From the cell containing the given text, extract its center point as (x, y) coordinate. 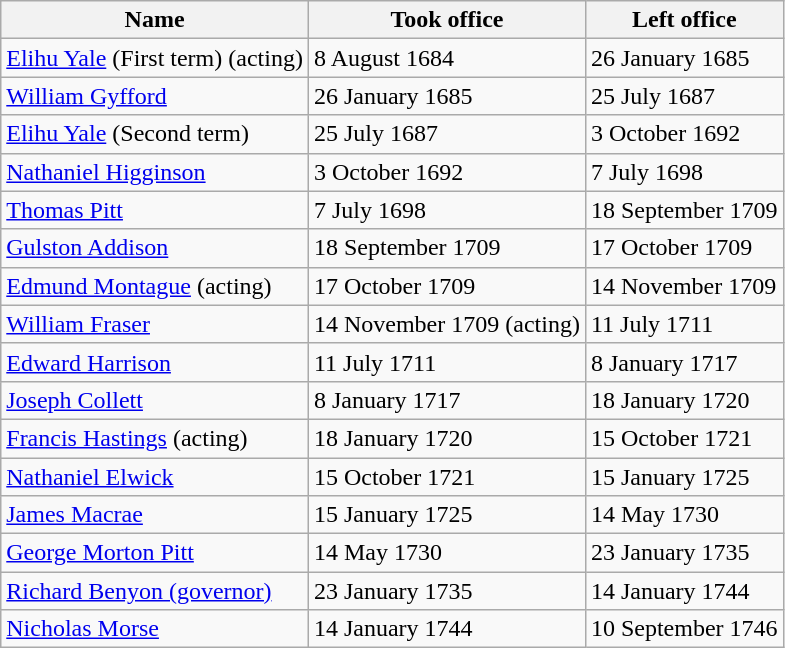
Took office (446, 20)
Edward Harrison (155, 362)
14 November 1709 (684, 286)
Nathaniel Elwick (155, 477)
Elihu Yale (Second term) (155, 134)
Richard Benyon (governor) (155, 591)
Thomas Pitt (155, 210)
Joseph Collett (155, 400)
William Gyfford (155, 96)
Edmund Montague (acting) (155, 286)
14 November 1709 (acting) (446, 324)
Gulston Addison (155, 248)
Left office (684, 20)
10 September 1746 (684, 629)
Francis Hastings (acting) (155, 438)
Nathaniel Higginson (155, 172)
George Morton Pitt (155, 553)
8 August 1684 (446, 58)
William Fraser (155, 324)
Name (155, 20)
Nicholas Morse (155, 629)
Elihu Yale (First term) (acting) (155, 58)
James Macrae (155, 515)
